Return [X, Y] of the center of cell containing provided text 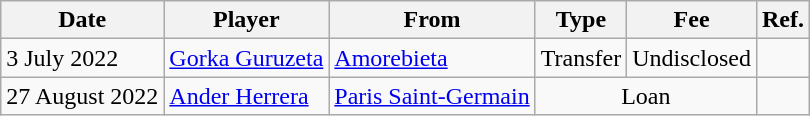
From [432, 20]
Player [246, 20]
Type [581, 20]
Undisclosed [692, 58]
27 August 2022 [82, 96]
Date [82, 20]
Gorka Guruzeta [246, 58]
Ref. [782, 20]
Loan [646, 96]
Amorebieta [432, 58]
Ander Herrera [246, 96]
Fee [692, 20]
3 July 2022 [82, 58]
Transfer [581, 58]
Paris Saint-Germain [432, 96]
